From the cell containing the given text, extract its center point as [X, Y] coordinate. 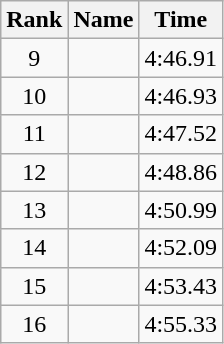
15 [34, 286]
Rank [34, 20]
4:53.43 [181, 286]
9 [34, 58]
10 [34, 96]
4:52.09 [181, 248]
12 [34, 172]
Time [181, 20]
4:47.52 [181, 134]
14 [34, 248]
4:46.93 [181, 96]
Name [104, 20]
4:46.91 [181, 58]
16 [34, 324]
4:50.99 [181, 210]
13 [34, 210]
4:55.33 [181, 324]
4:48.86 [181, 172]
11 [34, 134]
